Determine the (X, Y) coordinate at the center of the cell enclosing the given text.  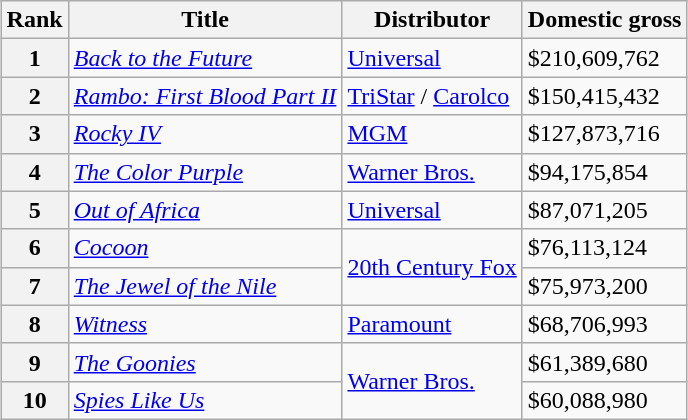
$76,113,124 (604, 248)
Witness (205, 324)
Title (205, 20)
6 (34, 248)
$150,415,432 (604, 96)
10 (34, 400)
$61,389,680 (604, 362)
Distributor (432, 20)
20th Century Fox (432, 267)
$60,088,980 (604, 400)
4 (34, 172)
Spies Like Us (205, 400)
MGM (432, 134)
5 (34, 210)
7 (34, 286)
Cocoon (205, 248)
Rambo: First Blood Part II (205, 96)
TriStar / Carolco (432, 96)
$94,175,854 (604, 172)
1 (34, 58)
$75,973,200 (604, 286)
The Color Purple (205, 172)
The Jewel of the Nile (205, 286)
$127,873,716 (604, 134)
$68,706,993 (604, 324)
Back to the Future (205, 58)
Rank (34, 20)
The Goonies (205, 362)
Rocky IV (205, 134)
Paramount (432, 324)
Out of Africa (205, 210)
3 (34, 134)
8 (34, 324)
$210,609,762 (604, 58)
Domestic gross (604, 20)
$87,071,205 (604, 210)
9 (34, 362)
2 (34, 96)
